Provide the (X, Y) coordinate of the cell's center where the given text is located.  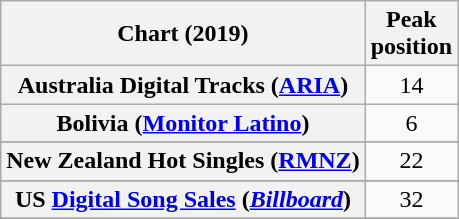
14 (411, 85)
New Zealand Hot Singles (RMNZ) (183, 161)
US Digital Song Sales (Billboard) (183, 199)
32 (411, 199)
Peakposition (411, 34)
6 (411, 123)
Australia Digital Tracks (ARIA) (183, 85)
Chart (2019) (183, 34)
Bolivia (Monitor Latino) (183, 123)
22 (411, 161)
